Search for the cell housing the specified text and yield its [X, Y] center coordinate. 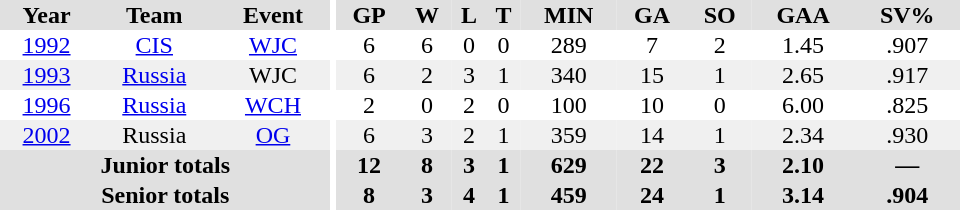
1.45 [804, 45]
GA [652, 15]
.907 [908, 45]
CIS [154, 45]
GP [369, 15]
2.34 [804, 135]
100 [569, 105]
4 [470, 195]
WCH [272, 105]
.917 [908, 75]
Event [272, 15]
OG [272, 135]
289 [569, 45]
— [908, 165]
Junior totals [165, 165]
2.65 [804, 75]
1992 [46, 45]
.930 [908, 135]
15 [652, 75]
22 [652, 165]
459 [569, 195]
10 [652, 105]
2002 [46, 135]
24 [652, 195]
SO [720, 15]
GAA [804, 15]
.825 [908, 105]
.904 [908, 195]
359 [569, 135]
SV% [908, 15]
340 [569, 75]
Team [154, 15]
L [470, 15]
7 [652, 45]
W [426, 15]
12 [369, 165]
6.00 [804, 105]
1996 [46, 105]
1993 [46, 75]
14 [652, 135]
Year [46, 15]
629 [569, 165]
3.14 [804, 195]
T [504, 15]
2.10 [804, 165]
MIN [569, 15]
Senior totals [165, 195]
